Determine the (x, y) coordinate at the center of the cell enclosing the given text.  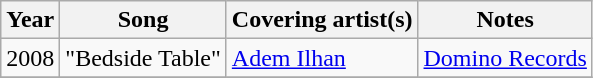
Year (30, 20)
Covering artist(s) (322, 20)
"Bedside Table" (143, 58)
Adem Ilhan (322, 58)
Domino Records (505, 58)
2008 (30, 58)
Song (143, 20)
Notes (505, 20)
